Search for the cell housing the specified text and yield its (x, y) center coordinate. 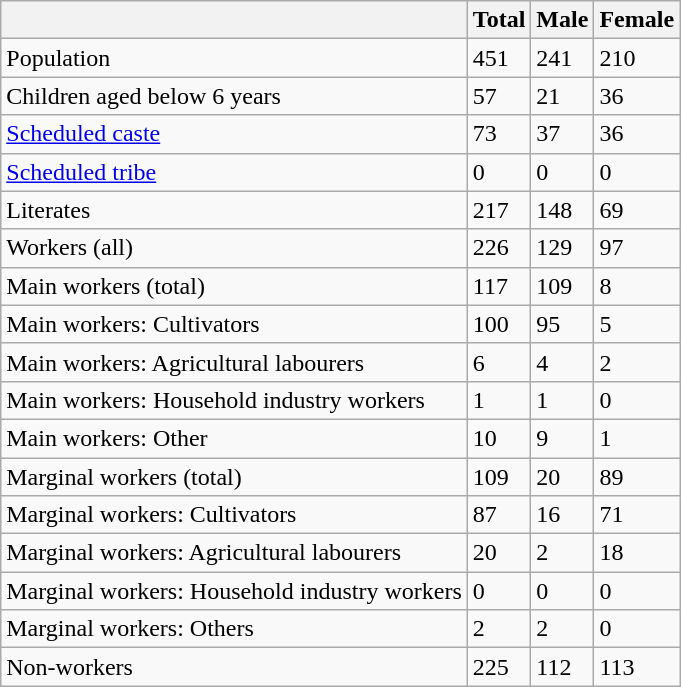
8 (637, 286)
69 (637, 210)
57 (499, 96)
71 (637, 515)
97 (637, 248)
Marginal workers: Others (234, 629)
Main workers: Cultivators (234, 324)
21 (562, 96)
100 (499, 324)
210 (637, 58)
Female (637, 20)
Marginal workers: Agricultural labourers (234, 553)
Children aged below 6 years (234, 96)
Non-workers (234, 667)
Literates (234, 210)
225 (499, 667)
112 (562, 667)
148 (562, 210)
129 (562, 248)
Main workers (total) (234, 286)
241 (562, 58)
95 (562, 324)
113 (637, 667)
Scheduled tribe (234, 172)
16 (562, 515)
18 (637, 553)
217 (499, 210)
9 (562, 438)
Population (234, 58)
5 (637, 324)
451 (499, 58)
Workers (all) (234, 248)
Scheduled caste (234, 134)
73 (499, 134)
Marginal workers: Household industry workers (234, 591)
Main workers: Other (234, 438)
Marginal workers: Cultivators (234, 515)
87 (499, 515)
4 (562, 362)
6 (499, 362)
Main workers: Agricultural labourers (234, 362)
Main workers: Household industry workers (234, 400)
10 (499, 438)
37 (562, 134)
Marginal workers (total) (234, 477)
226 (499, 248)
Male (562, 20)
89 (637, 477)
117 (499, 286)
Total (499, 20)
